Determine the [x, y] coordinate at the center of the cell enclosing the given text.  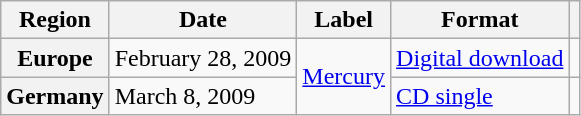
Format [480, 20]
March 8, 2009 [203, 96]
Date [203, 20]
February 28, 2009 [203, 58]
Digital download [480, 58]
Mercury [344, 77]
Germany [55, 96]
Europe [55, 58]
Region [55, 20]
Label [344, 20]
CD single [480, 96]
